Find where the given text appears and provide that cell's center as (X, Y) coordinate. 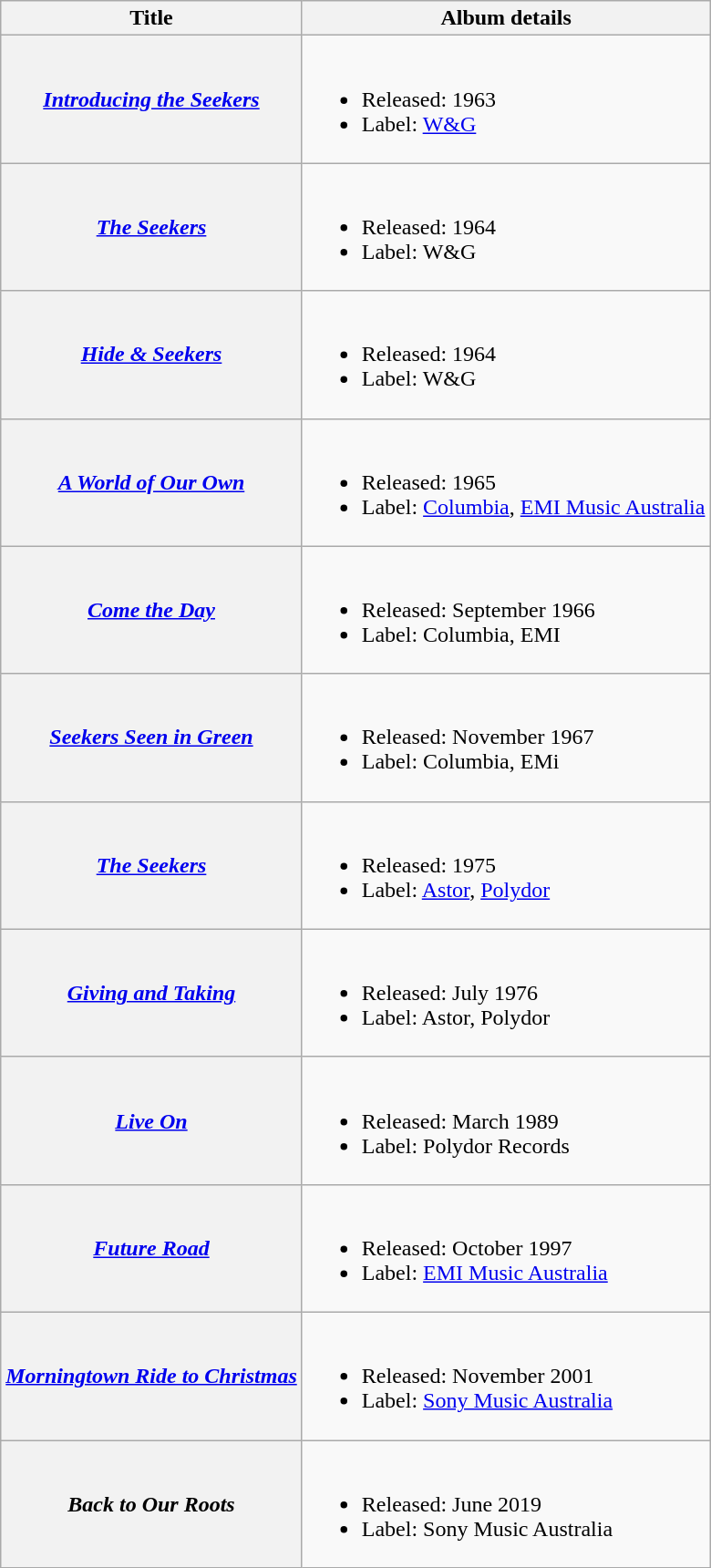
Giving and Taking (151, 993)
Album details (506, 18)
Released: 1965Label: Columbia, EMI Music Australia (506, 482)
Live On (151, 1120)
Released: June 2019Label: Sony Music Australia (506, 1504)
Released: September 1966Label: Columbia, EMI (506, 610)
Introducing the Seekers (151, 99)
Released: November 1967Label: Columbia, EMi (506, 738)
Future Road (151, 1248)
Title (151, 18)
Back to Our Roots (151, 1504)
Come the Day (151, 610)
A World of Our Own (151, 482)
Released: March 1989Label: Polydor Records (506, 1120)
Released: October 1997Label: EMI Music Australia (506, 1248)
Released: July 1976Label: Astor, Polydor (506, 993)
Seekers Seen in Green (151, 738)
Hide & Seekers (151, 355)
Released: November 2001Label: Sony Music Australia (506, 1376)
Morningtown Ride to Christmas (151, 1376)
Released: 1963Label: W&G (506, 99)
Released: 1975Label: Astor, Polydor (506, 865)
